From the cell containing the given text, extract its center point as (x, y) coordinate. 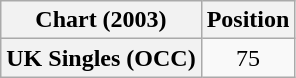
UK Singles (OCC) (101, 58)
Position (248, 20)
75 (248, 58)
Chart (2003) (101, 20)
